Capture the cell that displays the provided text and extract its [x, y] central coordinate. 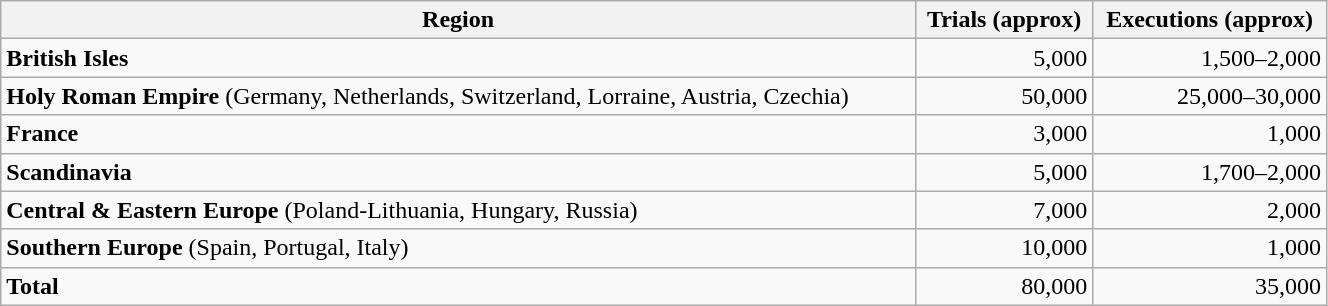
3,000 [1004, 134]
Southern Europe (Spain, Portugal, Italy) [458, 248]
Central & Eastern Europe (Poland-Lithuania, Hungary, Russia) [458, 210]
Total [458, 286]
50,000 [1004, 96]
7,000 [1004, 210]
British Isles [458, 58]
2,000 [1210, 210]
25,000–30,000 [1210, 96]
Executions (approx) [1210, 20]
Trials (approx) [1004, 20]
Scandinavia [458, 172]
10,000 [1004, 248]
France [458, 134]
35,000 [1210, 286]
1,500–2,000 [1210, 58]
Holy Roman Empire (Germany, Netherlands, Switzerland, Lorraine, Austria, Czechia) [458, 96]
Region [458, 20]
80,000 [1004, 286]
1,700–2,000 [1210, 172]
